Locate the cell with the specified text and output its (x, y) center coordinate. 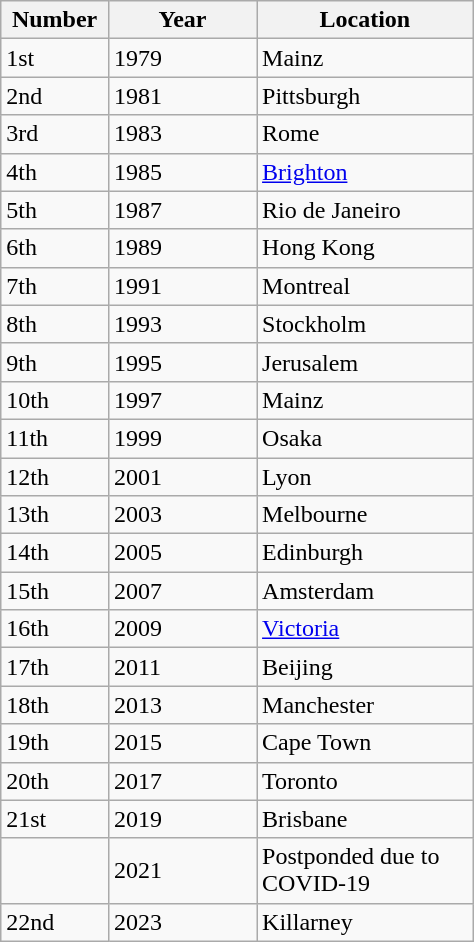
Melbourne (366, 515)
2009 (182, 629)
7th (55, 286)
Rome (366, 134)
Year (182, 20)
1999 (182, 438)
2019 (182, 819)
Manchester (366, 705)
Brighton (366, 172)
10th (55, 400)
2001 (182, 477)
Postponded due to COVID-19 (366, 870)
Rio de Janeiro (366, 210)
Edinburgh (366, 553)
4th (55, 172)
5th (55, 210)
2011 (182, 667)
12th (55, 477)
2021 (182, 870)
Stockholm (366, 324)
Location (366, 20)
1983 (182, 134)
Amsterdam (366, 591)
11th (55, 438)
1st (55, 58)
1997 (182, 400)
Osaka (366, 438)
1993 (182, 324)
1989 (182, 248)
2nd (55, 96)
2015 (182, 743)
Lyon (366, 477)
2005 (182, 553)
2003 (182, 515)
1995 (182, 362)
1987 (182, 210)
13th (55, 515)
Toronto (366, 781)
2013 (182, 705)
Killarney (366, 922)
Pittsburgh (366, 96)
1991 (182, 286)
16th (55, 629)
Victoria (366, 629)
14th (55, 553)
8th (55, 324)
18th (55, 705)
2017 (182, 781)
Beijing (366, 667)
3rd (55, 134)
Number (55, 20)
17th (55, 667)
1985 (182, 172)
Jerusalem (366, 362)
2023 (182, 922)
6th (55, 248)
Brisbane (366, 819)
Montreal (366, 286)
1979 (182, 58)
9th (55, 362)
1981 (182, 96)
2007 (182, 591)
20th (55, 781)
21st (55, 819)
19th (55, 743)
15th (55, 591)
22nd (55, 922)
Cape Town (366, 743)
Hong Kong (366, 248)
